Locate the cell with the specified text and output its [x, y] center coordinate. 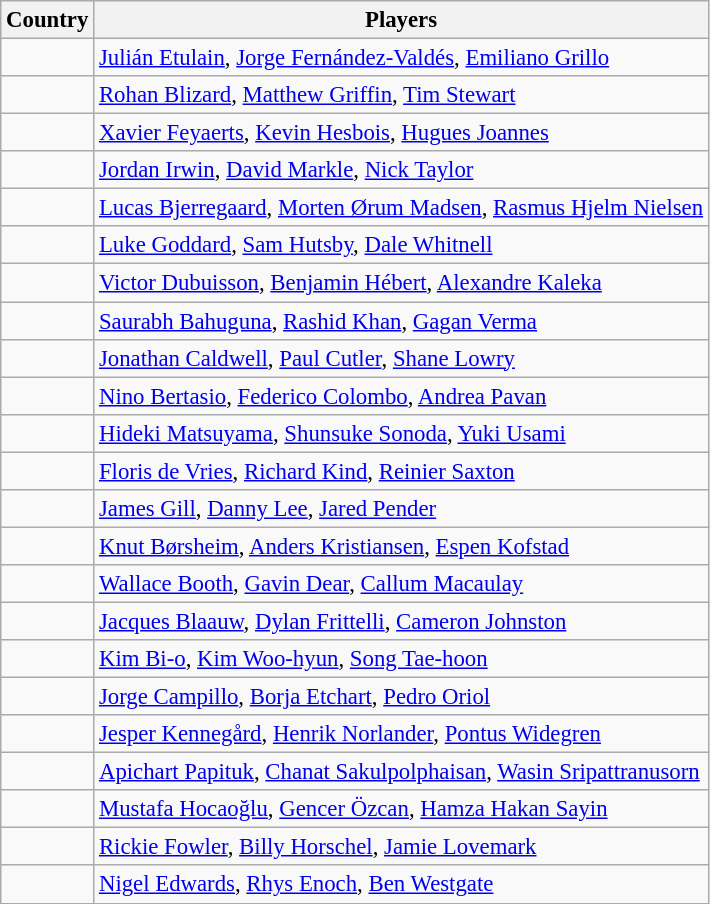
Jonathan Caldwell, Paul Cutler, Shane Lowry [402, 358]
Luke Goddard, Sam Hutsby, Dale Whitnell [402, 245]
Victor Dubuisson, Benjamin Hébert, Alexandre Kaleka [402, 283]
Rohan Blizard, Matthew Griffin, Tim Stewart [402, 95]
Mustafa Hocaoğlu, Gencer Özcan, Hamza Hakan Sayin [402, 809]
Xavier Feyaerts, Kevin Hesbois, Hugues Joannes [402, 133]
Jordan Irwin, David Markle, Nick Taylor [402, 170]
Jacques Blaauw, Dylan Frittelli, Cameron Johnston [402, 621]
Wallace Booth, Gavin Dear, Callum Macaulay [402, 584]
Lucas Bjerregaard, Morten Ørum Madsen, Rasmus Hjelm Nielsen [402, 208]
Jorge Campillo, Borja Etchart, Pedro Oriol [402, 697]
Jesper Kennegård, Henrik Norlander, Pontus Widegren [402, 734]
Nigel Edwards, Rhys Enoch, Ben Westgate [402, 885]
Knut Børsheim, Anders Kristiansen, Espen Kofstad [402, 546]
Rickie Fowler, Billy Horschel, Jamie Lovemark [402, 847]
Saurabh Bahuguna, Rashid Khan, Gagan Verma [402, 321]
Kim Bi-o, Kim Woo-hyun, Song Tae-hoon [402, 659]
Apichart Papituk, Chanat Sakulpolphaisan, Wasin Sripattranusorn [402, 772]
Nino Bertasio, Federico Colombo, Andrea Pavan [402, 396]
Country [48, 20]
Julián Etulain, Jorge Fernández-Valdés, Emiliano Grillo [402, 58]
Hideki Matsuyama, Shunsuke Sonoda, Yuki Usami [402, 433]
Floris de Vries, Richard Kind, Reinier Saxton [402, 471]
James Gill, Danny Lee, Jared Pender [402, 509]
Players [402, 20]
